Extract the [x, y] coordinate from the center of the cell holding the provided text.  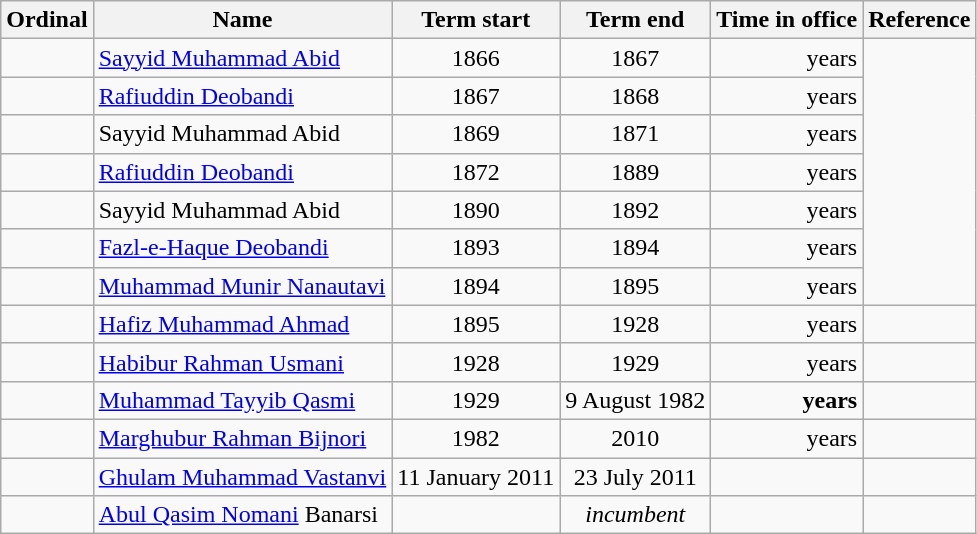
Hafiz Muhammad Ahmad [242, 324]
1872 [476, 172]
23 July 2011 [636, 477]
1868 [636, 96]
1866 [476, 58]
Ghulam Muhammad Vastanvi [242, 477]
Term start [476, 20]
1869 [476, 134]
Ordinal [47, 20]
1890 [476, 210]
Abul Qasim Nomani Banarsi [242, 515]
1893 [476, 248]
1871 [636, 134]
Marghubur Rahman Bijnori [242, 438]
Fazl-e-Haque Deobandi [242, 248]
9 August 1982 [636, 400]
1892 [636, 210]
Habibur Rahman Usmani [242, 362]
1982 [476, 438]
Muhammad Munir Nanautavi [242, 286]
Term end [636, 20]
Time in office [787, 20]
Reference [920, 20]
2010 [636, 438]
Name [242, 20]
11 January 2011 [476, 477]
Muhammad Tayyib Qasmi [242, 400]
1889 [636, 172]
incumbent [636, 515]
